Detect which cell encompasses the target text, then output its (x, y) center coordinate. 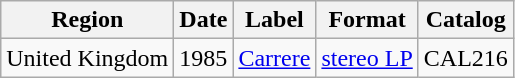
Region (88, 20)
CAL216 (466, 58)
United Kingdom (88, 58)
Date (204, 20)
Label (274, 20)
Format (367, 20)
Carrere (274, 58)
1985 (204, 58)
stereo LP (367, 58)
Catalog (466, 20)
